Pinpoint the cell where the given text exists, returning its (X, Y) midpoint coordinate. 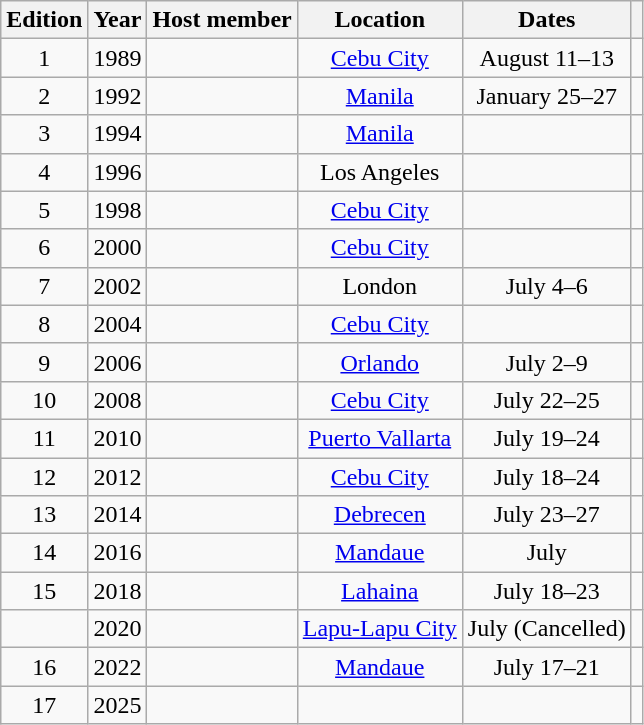
5 (44, 210)
2006 (118, 362)
2004 (118, 324)
London (380, 286)
Year (118, 20)
2008 (118, 400)
2025 (118, 705)
2016 (118, 553)
July (Cancelled) (546, 629)
16 (44, 667)
July 23–27 (546, 515)
2012 (118, 477)
7 (44, 286)
July 4–6 (546, 286)
17 (44, 705)
8 (44, 324)
Orlando (380, 362)
2018 (118, 591)
1996 (118, 172)
July 17–21 (546, 667)
15 (44, 591)
1 (44, 58)
Los Angeles (380, 172)
13 (44, 515)
2022 (118, 667)
Location (380, 20)
2020 (118, 629)
3 (44, 134)
1994 (118, 134)
14 (44, 553)
July 22–25 (546, 400)
Host member (222, 20)
2000 (118, 248)
4 (44, 172)
2002 (118, 286)
6 (44, 248)
July 18–24 (546, 477)
1992 (118, 96)
July 2–9 (546, 362)
1998 (118, 210)
2010 (118, 438)
July (546, 553)
Lahaina (380, 591)
Puerto Vallarta (380, 438)
January 25–27 (546, 96)
Edition (44, 20)
Lapu-Lapu City (380, 629)
July 18–23 (546, 591)
August 11–13 (546, 58)
Debrecen (380, 515)
10 (44, 400)
12 (44, 477)
9 (44, 362)
2 (44, 96)
July 19–24 (546, 438)
2014 (118, 515)
11 (44, 438)
Dates (546, 20)
1989 (118, 58)
